From the cell containing the given text, extract its center point as [X, Y] coordinate. 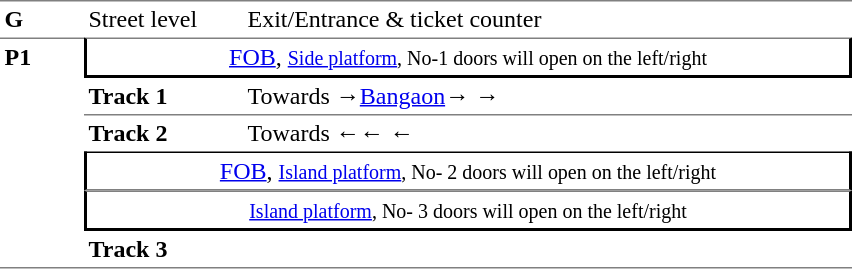
Towards ←← ← [548, 134]
Towards →Bangaon→ → [548, 97]
FOB, Side platform, No-1 doors will open on the left/right [468, 58]
Island platform, No- 3 doors will open on the left/right [468, 210]
Track 2 [164, 134]
G [42, 19]
Exit/Entrance & ticket counter [548, 19]
Street level [164, 19]
P1 [42, 154]
Track 1 [164, 97]
FOB, Island platform, No- 2 doors will open on the left/right [468, 172]
Track 3 [164, 250]
